Search for the cell housing the specified text and yield its (X, Y) center coordinate. 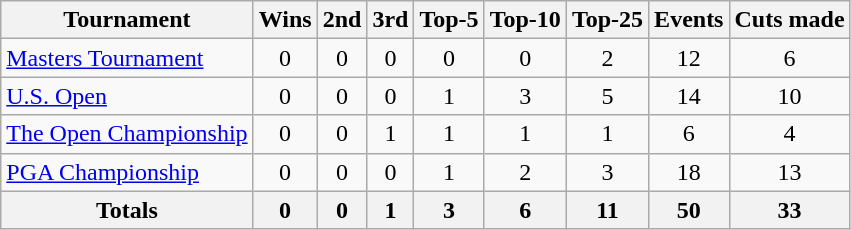
The Open Championship (127, 134)
11 (607, 210)
Top-10 (525, 20)
Events (689, 20)
Top-5 (449, 20)
12 (689, 58)
Top-25 (607, 20)
2nd (342, 20)
10 (790, 96)
U.S. Open (127, 96)
4 (790, 134)
Wins (285, 20)
PGA Championship (127, 172)
Tournament (127, 20)
3rd (390, 20)
33 (790, 210)
13 (790, 172)
50 (689, 210)
14 (689, 96)
Totals (127, 210)
Masters Tournament (127, 58)
5 (607, 96)
Cuts made (790, 20)
18 (689, 172)
